From the cell containing the given text, extract its center point as [x, y] coordinate. 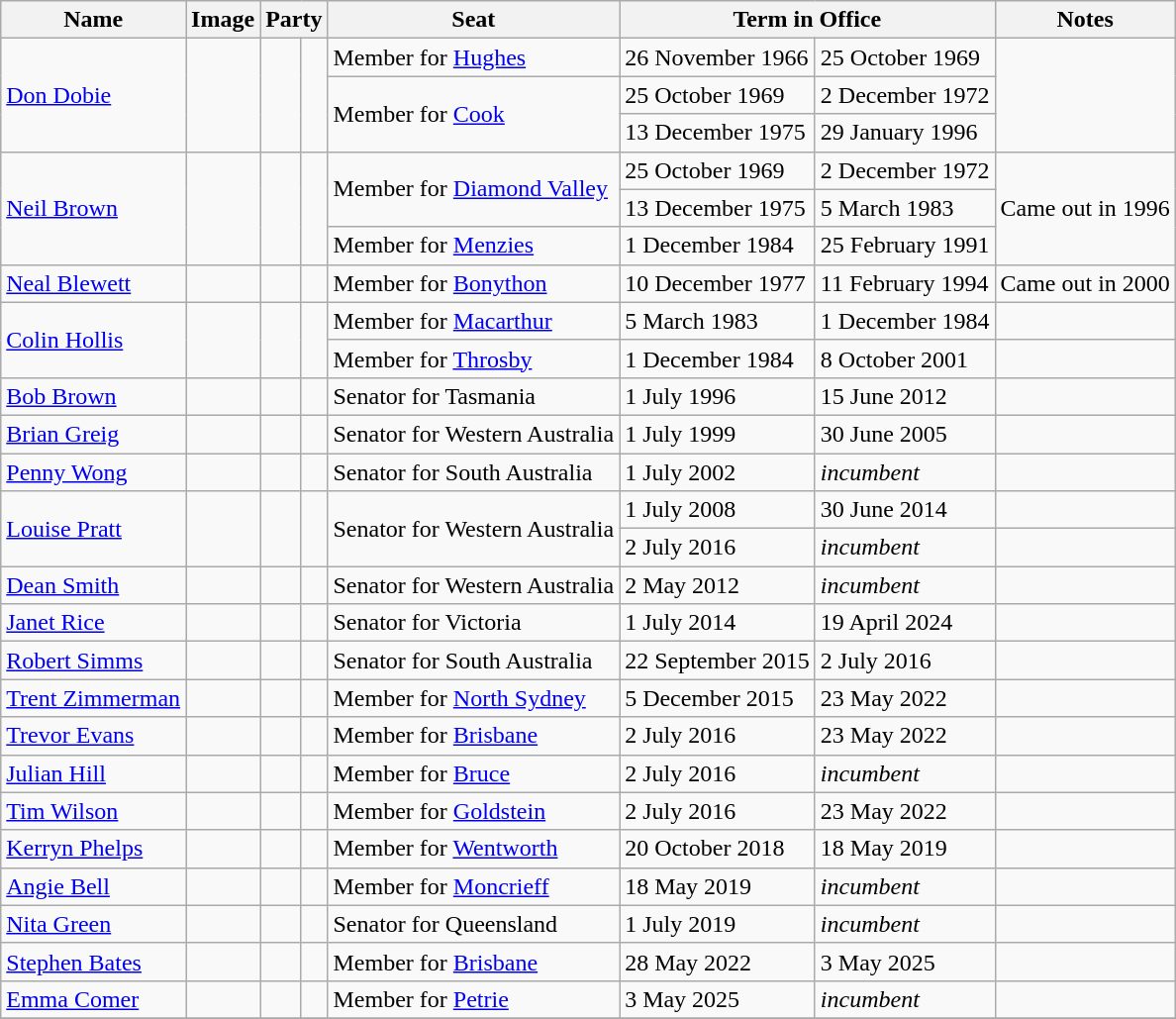
15 June 2012 [905, 396]
25 February 1991 [905, 246]
Tim Wilson [93, 811]
Member for Hughes [473, 57]
1 July 2014 [718, 623]
Senator for Queensland [473, 924]
Came out in 2000 [1085, 283]
30 June 2014 [905, 510]
8 October 2001 [905, 358]
Bob Brown [93, 396]
Janet Rice [93, 623]
Term in Office [808, 20]
Neal Blewett [93, 283]
Member for Bonython [473, 283]
Louise Pratt [93, 529]
Trent Zimmerman [93, 698]
1 July 1999 [718, 434]
30 June 2005 [905, 434]
20 October 2018 [718, 849]
Party [294, 20]
Nita Green [93, 924]
10 December 1977 [718, 283]
Notes [1085, 20]
Colin Hollis [93, 340]
2 May 2012 [718, 585]
29 January 1996 [905, 133]
Don Dobie [93, 95]
Member for Wentworth [473, 849]
Stephen Bates [93, 962]
Brian Greig [93, 434]
Penny Wong [93, 472]
Kerryn Phelps [93, 849]
1 July 2008 [718, 510]
Dean Smith [93, 585]
Angie Bell [93, 886]
Trevor Evans [93, 736]
Member for Diamond Valley [473, 189]
Came out in 1996 [1085, 208]
Emma Comer [93, 999]
1 July 1996 [718, 396]
Seat [473, 20]
1 July 2019 [718, 924]
Robert Simms [93, 661]
Member for North Sydney [473, 698]
Member for Throsby [473, 358]
Member for Moncrieff [473, 886]
Member for Macarthur [473, 321]
19 April 2024 [905, 623]
Member for Cook [473, 114]
Senator for Tasmania [473, 396]
Member for Goldstein [473, 811]
Neil Brown [93, 208]
1 July 2002 [718, 472]
11 February 1994 [905, 283]
Member for Petrie [473, 999]
Member for Menzies [473, 246]
26 November 1966 [718, 57]
28 May 2022 [718, 962]
22 September 2015 [718, 661]
Name [93, 20]
Senator for Victoria [473, 623]
Member for Bruce [473, 773]
5 December 2015 [718, 698]
Julian Hill [93, 773]
Image [224, 20]
